Capture the cell that displays the provided text and extract its (X, Y) central coordinate. 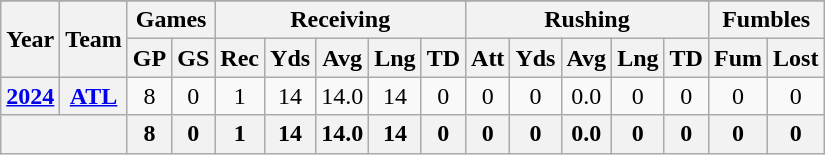
Games (170, 20)
GP (149, 58)
Att (488, 58)
2024 (30, 96)
ATL (94, 96)
Year (30, 39)
GS (194, 58)
Team (94, 39)
Receiving (340, 20)
Lost (796, 58)
Rushing (588, 20)
Fum (738, 58)
Rec (240, 58)
Fumbles (766, 20)
